Find where the given text appears and provide that cell's center as [x, y] coordinate. 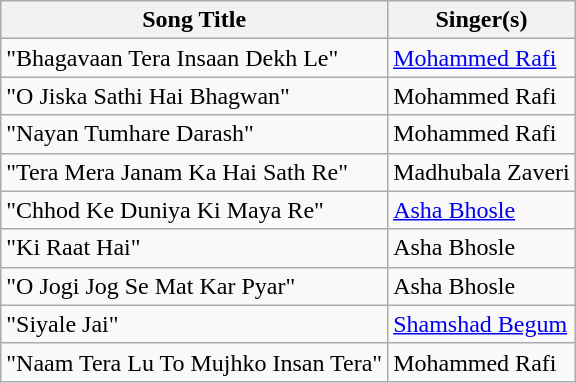
"Ki Raat Hai" [194, 248]
"Naam Tera Lu To Mujhko Insan Tera" [194, 362]
"Siyale Jai" [194, 324]
"Chhod Ke Duniya Ki Maya Re" [194, 210]
"O Jiska Sathi Hai Bhagwan" [194, 96]
"Bhagavaan Tera Insaan Dekh Le" [194, 58]
Shamshad Begum [482, 324]
"O Jogi Jog Se Mat Kar Pyar" [194, 286]
Madhubala Zaveri [482, 172]
Song Title [194, 20]
"Tera Mera Janam Ka Hai Sath Re" [194, 172]
"Nayan Tumhare Darash" [194, 134]
Singer(s) [482, 20]
